Pinpoint the cell where the given text exists, returning its [x, y] midpoint coordinate. 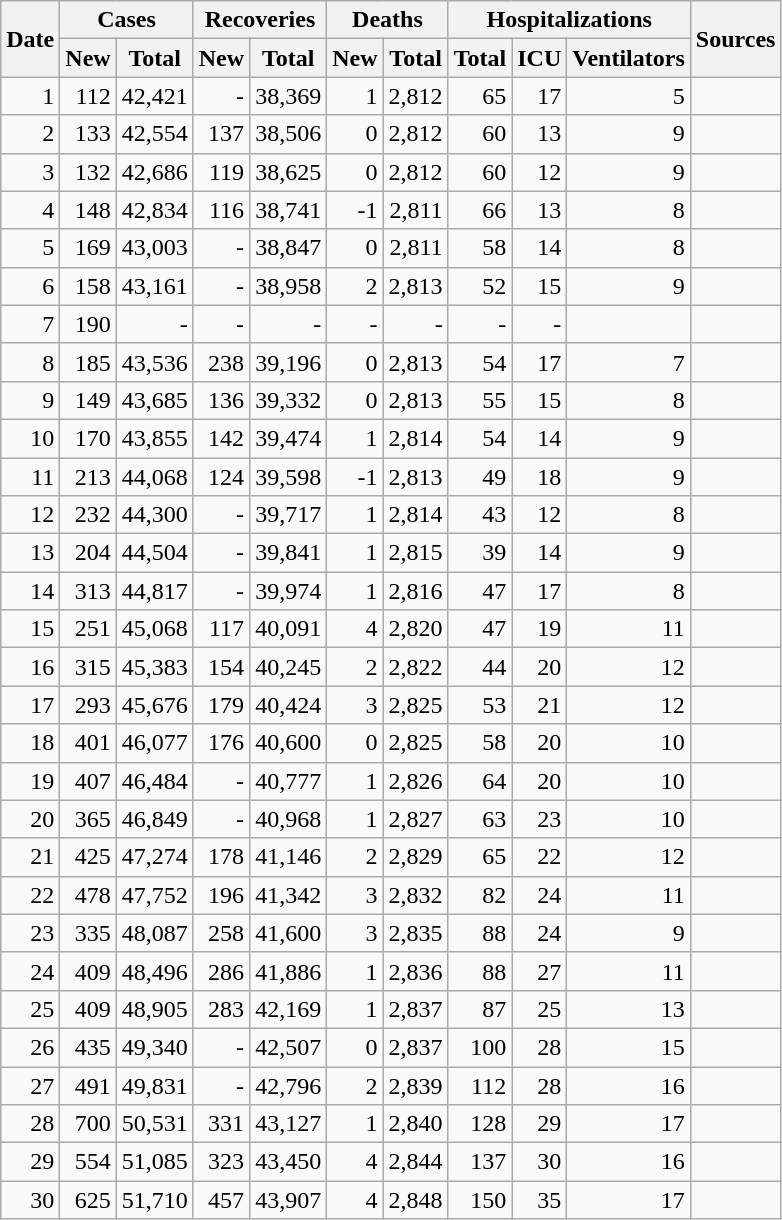
6 [30, 286]
238 [221, 362]
42,421 [154, 96]
204 [88, 553]
117 [221, 629]
178 [221, 857]
116 [221, 210]
66 [480, 210]
26 [30, 1047]
38,625 [288, 172]
41,146 [288, 857]
293 [88, 705]
176 [221, 743]
2,836 [416, 971]
100 [480, 1047]
48,087 [154, 933]
232 [88, 515]
46,077 [154, 743]
43,536 [154, 362]
46,849 [154, 819]
2,820 [416, 629]
40,777 [288, 781]
38,506 [288, 134]
49 [480, 477]
43,685 [154, 400]
365 [88, 819]
283 [221, 1009]
457 [221, 1200]
Deaths [388, 20]
Cases [126, 20]
43,003 [154, 248]
44,300 [154, 515]
43,907 [288, 1200]
44,504 [154, 553]
43,855 [154, 438]
87 [480, 1009]
ICU [540, 58]
286 [221, 971]
Recoveries [260, 20]
40,245 [288, 667]
Date [30, 39]
128 [480, 1124]
170 [88, 438]
2,816 [416, 591]
38,369 [288, 96]
50,531 [154, 1124]
190 [88, 324]
425 [88, 857]
39,974 [288, 591]
213 [88, 477]
46,484 [154, 781]
40,968 [288, 819]
39,474 [288, 438]
401 [88, 743]
Hospitalizations [569, 20]
407 [88, 781]
41,600 [288, 933]
53 [480, 705]
39 [480, 553]
2,839 [416, 1085]
2,815 [416, 553]
39,717 [288, 515]
39,841 [288, 553]
2,822 [416, 667]
2,844 [416, 1162]
39,598 [288, 477]
554 [88, 1162]
52 [480, 286]
196 [221, 895]
142 [221, 438]
40,424 [288, 705]
49,340 [154, 1047]
40,091 [288, 629]
700 [88, 1124]
478 [88, 895]
331 [221, 1124]
335 [88, 933]
2,826 [416, 781]
2,848 [416, 1200]
124 [221, 477]
43,127 [288, 1124]
45,068 [154, 629]
41,886 [288, 971]
38,847 [288, 248]
48,905 [154, 1009]
185 [88, 362]
625 [88, 1200]
35 [540, 1200]
45,676 [154, 705]
43 [480, 515]
491 [88, 1085]
2,829 [416, 857]
63 [480, 819]
51,085 [154, 1162]
42,554 [154, 134]
150 [480, 1200]
158 [88, 286]
Ventilators [629, 58]
40,600 [288, 743]
44,068 [154, 477]
323 [221, 1162]
45,383 [154, 667]
44,817 [154, 591]
Sources [736, 39]
39,332 [288, 400]
315 [88, 667]
39,196 [288, 362]
2,840 [416, 1124]
169 [88, 248]
82 [480, 895]
154 [221, 667]
43,161 [154, 286]
64 [480, 781]
47,752 [154, 895]
42,686 [154, 172]
2,835 [416, 933]
149 [88, 400]
49,831 [154, 1085]
51,710 [154, 1200]
38,741 [288, 210]
2,827 [416, 819]
38,958 [288, 286]
44 [480, 667]
136 [221, 400]
42,796 [288, 1085]
43,450 [288, 1162]
47,274 [154, 857]
42,507 [288, 1047]
258 [221, 933]
42,169 [288, 1009]
41,342 [288, 895]
2,832 [416, 895]
55 [480, 400]
119 [221, 172]
48,496 [154, 971]
42,834 [154, 210]
132 [88, 172]
435 [88, 1047]
179 [221, 705]
148 [88, 210]
313 [88, 591]
251 [88, 629]
133 [88, 134]
